Return [X, Y] of the center of cell containing provided text 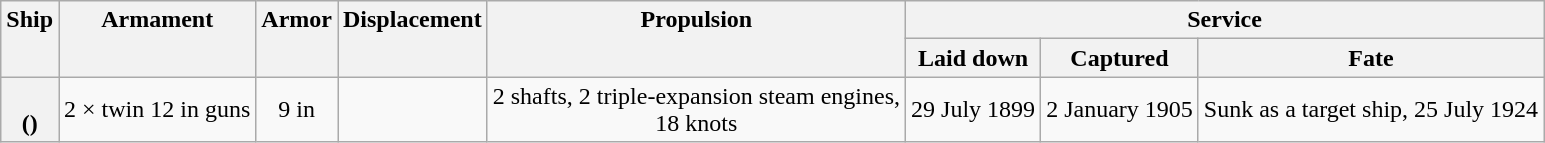
2 January 1905 [1120, 110]
Armor [297, 39]
29 July 1899 [974, 110]
Ship [30, 39]
Displacement [413, 39]
Captured [1120, 58]
2 × twin 12 in guns [158, 110]
() [30, 110]
Propulsion [696, 39]
Fate [1370, 58]
Sunk as a target ship, 25 July 1924 [1370, 110]
Laid down [974, 58]
Armament [158, 39]
2 shafts, 2 triple-expansion steam engines,18 knots [696, 110]
Service [1225, 20]
9 in [297, 110]
